Extract the [X, Y] coordinate from the center of the cell holding the provided text.  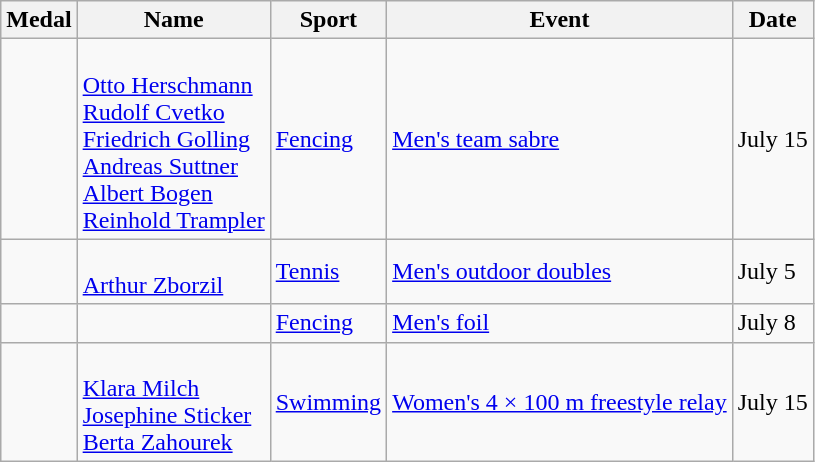
Men's outdoor doubles [560, 272]
Men's team sabre [560, 139]
July 5 [772, 272]
Name [174, 20]
Arthur Zborzil [174, 272]
Medal [39, 20]
Men's foil [560, 323]
Swimming [328, 402]
Event [560, 20]
July 8 [772, 323]
Sport [328, 20]
Women's 4 × 100 m freestyle relay [560, 402]
Tennis [328, 272]
Date [772, 20]
Otto Herschmann Rudolf Cvetko Friedrich Golling Andreas Suttner Albert Bogen Reinhold Trampler [174, 139]
Klara Milch Josephine Sticker Berta Zahourek [174, 402]
